Identify which cell holds the provided text, then report its (x, y) central coordinate. 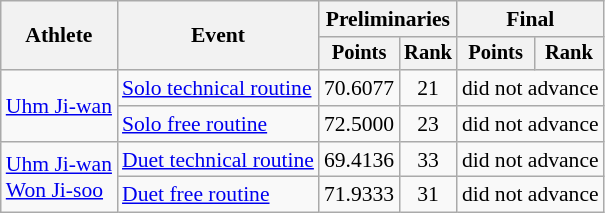
72.5000 (359, 124)
Solo free routine (218, 124)
70.6077 (359, 88)
69.4136 (359, 160)
Solo technical routine (218, 88)
Athlete (59, 36)
33 (428, 160)
Duet free routine (218, 195)
Event (218, 36)
31 (428, 195)
23 (428, 124)
71.9333 (359, 195)
Uhm Ji-wan (59, 106)
21 (428, 88)
Final (530, 19)
Duet technical routine (218, 160)
Uhm Ji-wanWon Ji-soo (59, 178)
Preliminaries (388, 19)
